Output the (x, y) coordinate of the center of the cell containing the given text.  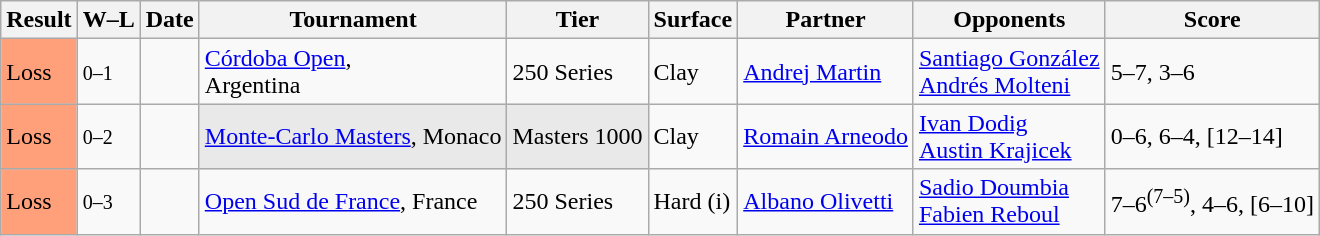
Opponents (1009, 20)
Tier (578, 20)
Córdoba Open,Argentina (353, 72)
Albano Olivetti (826, 202)
Andrej Martin (826, 72)
Romain Arneodo (826, 136)
Surface (693, 20)
W–L (108, 20)
5–7, 3–6 (1212, 72)
0–6, 6–4, [12–14] (1212, 136)
Hard (i) (693, 202)
Result (39, 20)
Sadio Doumbia Fabien Reboul (1009, 202)
Date (170, 20)
Monte-Carlo Masters, Monaco (353, 136)
Ivan Dodig Austin Krajicek (1009, 136)
0–3 (108, 202)
Open Sud de France, France (353, 202)
Santiago González Andrés Molteni (1009, 72)
0–2 (108, 136)
Score (1212, 20)
Tournament (353, 20)
7–6(7–5), 4–6, [6–10] (1212, 202)
Partner (826, 20)
0–1 (108, 72)
Masters 1000 (578, 136)
